Output the (x, y) coordinate of the center of the cell containing the given text.  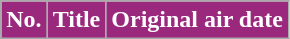
Title (76, 20)
No. (24, 20)
Original air date (198, 20)
